Extract the (X, Y) coordinate from the center of the cell holding the provided text.  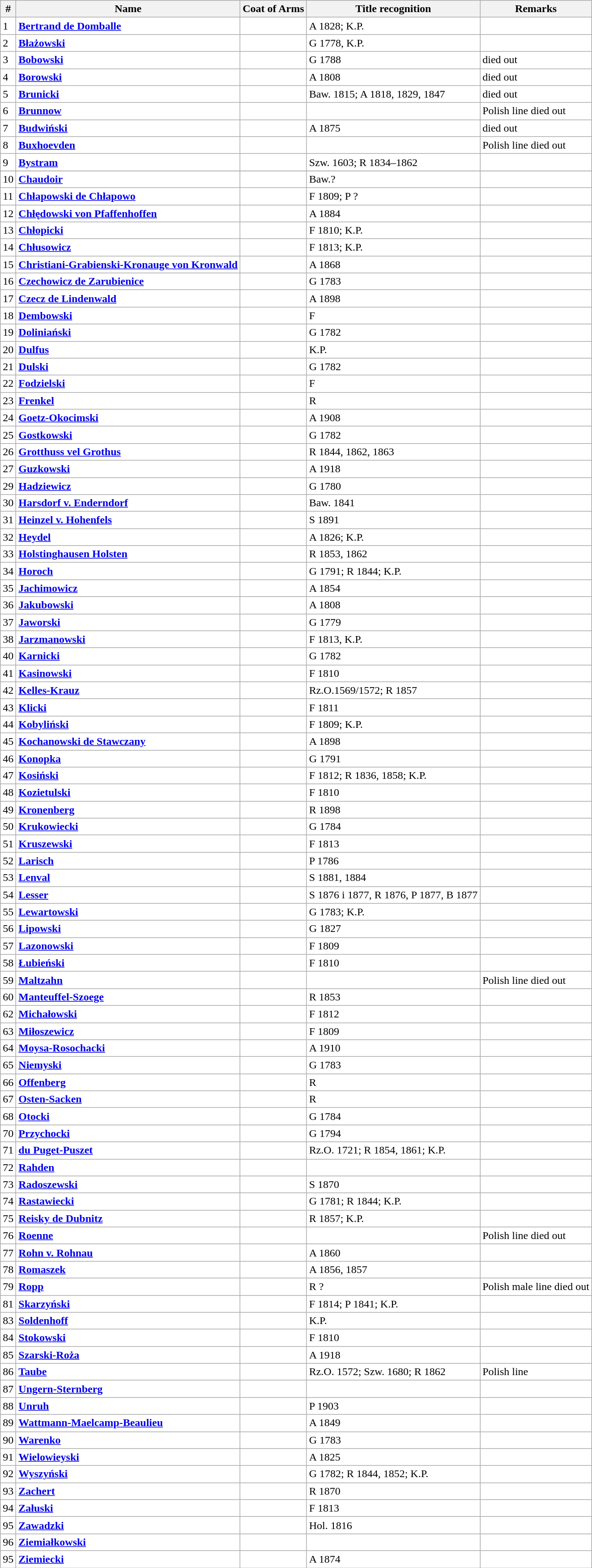
84 (8, 1338)
Name (128, 9)
Doliniański (128, 333)
53 (8, 878)
Miłoszewicz (128, 1031)
21 (8, 367)
31 (8, 520)
Karnicki (128, 656)
57 (8, 946)
38 (8, 639)
F 1813; K.P. (393, 248)
Baw. 1815; A 1818, 1829, 1847 (393, 94)
Gostkowski (128, 435)
Chłusowicz (128, 248)
Rz.O.1569/1572; R 1857 (393, 690)
R 1870 (393, 1491)
Wielowieyski (128, 1457)
Skarzyński (128, 1304)
25 (8, 435)
Horoch (128, 571)
Buxhoevden (128, 145)
A 1910 (393, 1048)
9 (8, 162)
Lenval (128, 878)
72 (8, 1167)
G 1827 (393, 929)
P 1786 (393, 861)
A 1860 (393, 1252)
88 (8, 1406)
G 1783; K.P. (393, 912)
17 (8, 299)
24 (8, 418)
Remarks (536, 9)
Otocki (128, 1116)
45 (8, 741)
Wyszyński (128, 1474)
41 (8, 673)
Romaszek (128, 1269)
Kozietulski (128, 793)
F 1813, K.P. (393, 639)
Jaworski (128, 622)
56 (8, 929)
55 (8, 912)
Osten-Sacken (128, 1099)
75 (8, 1218)
G 1780 (393, 486)
54 (8, 895)
Jarzmanowski (128, 639)
Kronenberg (128, 810)
4 (8, 77)
R 1853 (393, 997)
F 1809; P ? (393, 196)
Lazonowski (128, 946)
Polish line (536, 1372)
Ropp (128, 1286)
16 (8, 282)
90 (8, 1440)
# (8, 9)
G 1791 (393, 759)
Fodzielski (128, 384)
Taube (128, 1372)
du Puget-Puszet (128, 1150)
67 (8, 1099)
A 1825 (393, 1457)
Michałowski (128, 1014)
Chłopicki (128, 231)
20 (8, 350)
77 (8, 1252)
15 (8, 265)
37 (8, 622)
Załuski (128, 1508)
Niemyski (128, 1065)
Dulfus (128, 350)
Bertrand de Domballe (128, 26)
Heinzel v. Hohenfels (128, 520)
91 (8, 1457)
Baw.? (393, 179)
Rastawiecki (128, 1201)
8 (8, 145)
S 1891 (393, 520)
Zawadzki (128, 1525)
Holstinghausen Holsten (128, 554)
P 1903 (393, 1406)
S 1881, 1884 (393, 878)
G 1791; R 1844; K.P. (393, 571)
Dembowski (128, 316)
Lewartowski (128, 912)
68 (8, 1116)
Maltzahn (128, 980)
13 (8, 231)
Polish male line died out (536, 1286)
Unruh (128, 1406)
Przychocki (128, 1133)
Jachimowicz (128, 588)
Konopka (128, 759)
Radoszewski (128, 1184)
96 (8, 1542)
Hol. 1816 (393, 1525)
Coat of Arms (273, 9)
G 1781; R 1844; K.P. (393, 1201)
30 (8, 503)
58 (8, 963)
Stokowski (128, 1338)
Grotthuss vel Grothus (128, 452)
92 (8, 1474)
32 (8, 537)
Bystram (128, 162)
62 (8, 1014)
R 1857; K.P. (393, 1218)
51 (8, 844)
89 (8, 1423)
Łubieński (128, 963)
60 (8, 997)
64 (8, 1048)
Kasinowski (128, 673)
Goetz-Okocimski (128, 418)
Title recognition (393, 9)
40 (8, 656)
G 1779 (393, 622)
Kosiński (128, 776)
A 1826; K.P. (393, 537)
A 1874 (393, 1559)
22 (8, 384)
Hadziewicz (128, 486)
Ungern-Sternberg (128, 1389)
48 (8, 793)
94 (8, 1508)
F 1809; K.P. (393, 724)
Lesser (128, 895)
Chłędowski von Pfaffenhoffen (128, 214)
A 1868 (393, 265)
Rahden (128, 1167)
Bobowski (128, 60)
23 (8, 401)
73 (8, 1184)
Lipowski (128, 929)
46 (8, 759)
29 (8, 486)
63 (8, 1031)
F 1812 (393, 1014)
G 1778, K.P. (393, 43)
14 (8, 248)
11 (8, 196)
Brunnow (128, 111)
A 1849 (393, 1423)
F 1811 (393, 707)
Klicki (128, 707)
33 (8, 554)
Rohn v. Rohnau (128, 1252)
F 1810; K.P. (393, 231)
Błażowski (128, 43)
49 (8, 810)
93 (8, 1491)
A 1828; K.P. (393, 26)
Czecz de Lindenwald (128, 299)
Krukowiecki (128, 827)
Reisky de Dubnitz (128, 1218)
Frenkel (128, 401)
R 1853, 1862 (393, 554)
6 (8, 111)
65 (8, 1065)
76 (8, 1235)
Manteuffel-Szoege (128, 997)
Kruszewski (128, 844)
27 (8, 469)
18 (8, 316)
Jakubowski (128, 605)
Borowski (128, 77)
F 1814; P 1841; K.P. (393, 1304)
S 1876 i 1877, R 1876, P 1877, B 1877 (393, 895)
3 (8, 60)
Warenko (128, 1440)
Roenne (128, 1235)
Ziemiecki (128, 1559)
79 (8, 1286)
Soldenhoff (128, 1321)
12 (8, 214)
47 (8, 776)
74 (8, 1201)
Chłapowski de Chłapowo (128, 196)
Rz.O. 1721; R 1854, 1861; K.P. (393, 1150)
A 1856, 1857 (393, 1269)
70 (8, 1133)
Kelles-Krauz (128, 690)
7 (8, 128)
10 (8, 179)
Czechowicz de Zarubienice (128, 282)
A 1884 (393, 214)
34 (8, 571)
85 (8, 1355)
Szw. 1603; R 1834–1862 (393, 162)
Kobyliński (128, 724)
2 (8, 43)
Baw. 1841 (393, 503)
Harsdorf v. Enderndorf (128, 503)
Chaudoir (128, 179)
5 (8, 94)
Wattmann-Maelcamp-Beaulieu (128, 1423)
81 (8, 1304)
Larisch (128, 861)
Moysa-Rosochacki (128, 1048)
R 1844, 1862, 1863 (393, 452)
78 (8, 1269)
S 1870 (393, 1184)
Szarski-Roża (128, 1355)
1 (8, 26)
44 (8, 724)
R 1898 (393, 810)
19 (8, 333)
Dulski (128, 367)
50 (8, 827)
Heydel (128, 537)
Rz.O. 1572; Szw. 1680; R 1862 (393, 1372)
A 1908 (393, 418)
71 (8, 1150)
Ziemiałkowski (128, 1542)
G 1788 (393, 60)
87 (8, 1389)
G 1794 (393, 1133)
F 1812; R 1836, 1858; K.P. (393, 776)
Guzkowski (128, 469)
59 (8, 980)
A 1875 (393, 128)
83 (8, 1321)
A 1854 (393, 588)
Brunicki (128, 94)
Zachert (128, 1491)
26 (8, 452)
Budwiński (128, 128)
66 (8, 1082)
42 (8, 690)
36 (8, 605)
Kochanowski de Stawczany (128, 741)
R ? (393, 1286)
52 (8, 861)
35 (8, 588)
86 (8, 1372)
Christiani-Grabienski-Kronauge von Kronwald (128, 265)
43 (8, 707)
Offenberg (128, 1082)
G 1782; R 1844, 1852; K.P. (393, 1474)
